Determine the [x, y] coordinate at the center of the cell enclosing the given text.  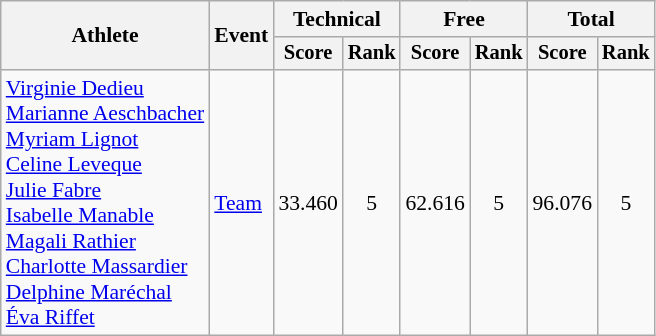
Event [241, 36]
Team [241, 202]
Free [464, 19]
62.616 [434, 202]
Athlete [105, 36]
96.076 [562, 202]
33.460 [308, 202]
Technical [336, 19]
Total [592, 19]
